Determine the [X, Y] coordinate at the center of the cell enclosing the given text.  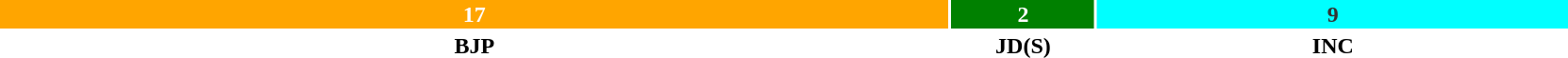
9 [1332, 14]
2 [1024, 14]
17 [475, 14]
